Extract the [X, Y] coordinate from the center of the cell holding the provided text.  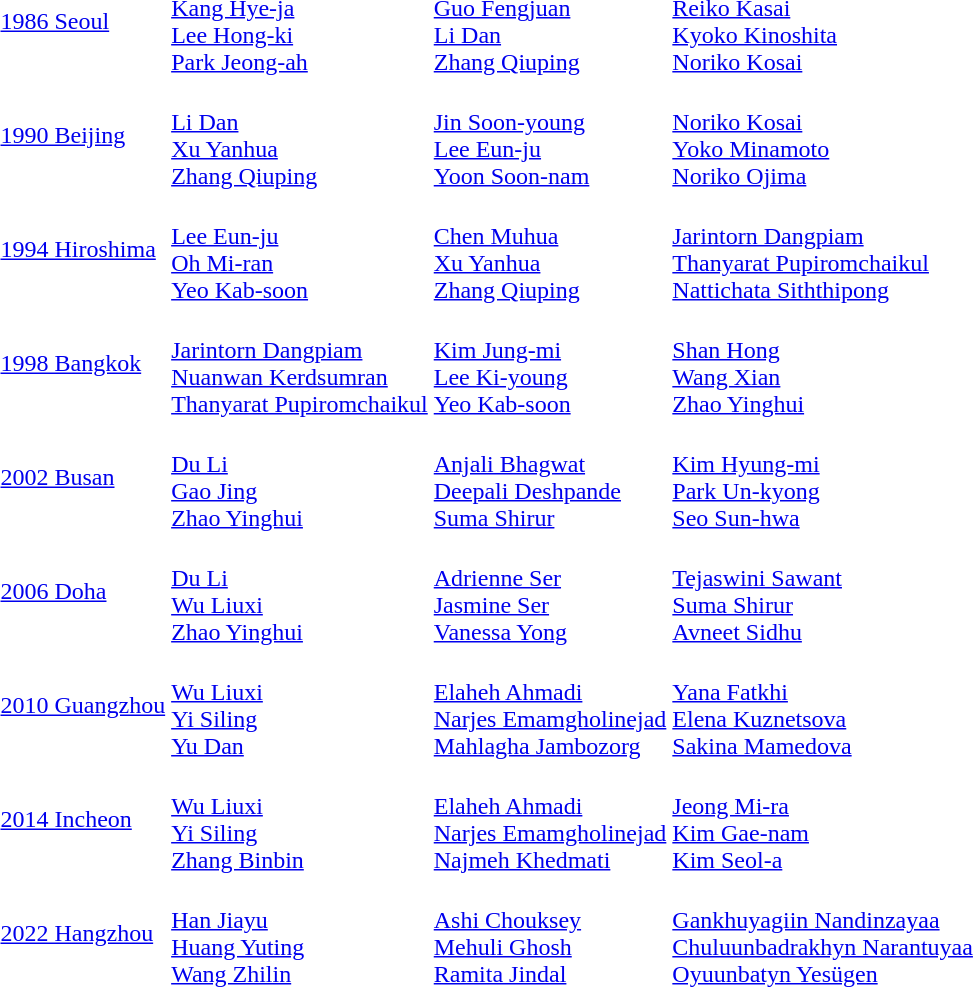
Adrienne SerJasmine SerVanessa Yong [550, 592]
Elaheh AhmadiNarjes EmamgholinejadNajmeh Khedmati [550, 820]
Wu LiuxiYi SilingYu Dan [300, 706]
Wu LiuxiYi SilingZhang Binbin [300, 820]
Anjali BhagwatDeepali DeshpandeSuma Shirur [550, 478]
Lee Eun-juOh Mi-ranYeo Kab-soon [300, 250]
Du LiGao JingZhao Yinghui [300, 478]
Chen MuhuaXu YanhuaZhang Qiuping [550, 250]
Elaheh AhmadiNarjes EmamgholinejadMahlagha Jambozorg [550, 706]
Kim Jung-miLee Ki-youngYeo Kab-soon [550, 364]
Du LiWu LiuxiZhao Yinghui [300, 592]
Jarintorn DangpiamNuanwan KerdsumranThanyarat Pupiromchaikul [300, 364]
Li DanXu YanhuaZhang Qiuping [300, 136]
Jin Soon-youngLee Eun-juYoon Soon-nam [550, 136]
